Find where the given text appears and provide that cell's center as (x, y) coordinate. 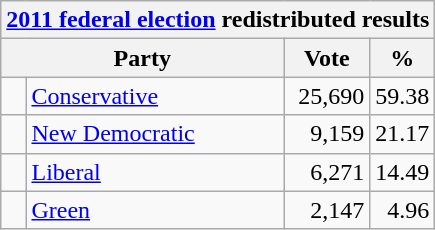
Green (155, 210)
59.38 (402, 96)
9,159 (327, 134)
% (402, 58)
Party (142, 58)
25,690 (327, 96)
New Democratic (155, 134)
2011 federal election redistributed results (218, 20)
6,271 (327, 172)
14.49 (402, 172)
21.17 (402, 134)
Liberal (155, 172)
2,147 (327, 210)
Vote (327, 58)
Conservative (155, 96)
4.96 (402, 210)
